Determine the [X, Y] coordinate at the center of the cell enclosing the given text.  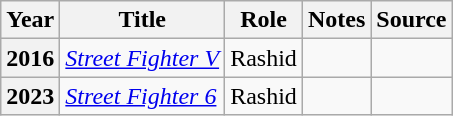
Title [142, 20]
Role [264, 20]
Year [30, 20]
Source [412, 20]
2023 [30, 96]
Notes [336, 20]
Street Fighter 6 [142, 96]
2016 [30, 58]
Street Fighter V [142, 58]
